Determine the [X, Y] coordinate at the center of the cell enclosing the given text.  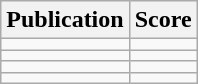
Publication [65, 20]
Score [163, 20]
